Capture the cell that displays the provided text and extract its [X, Y] central coordinate. 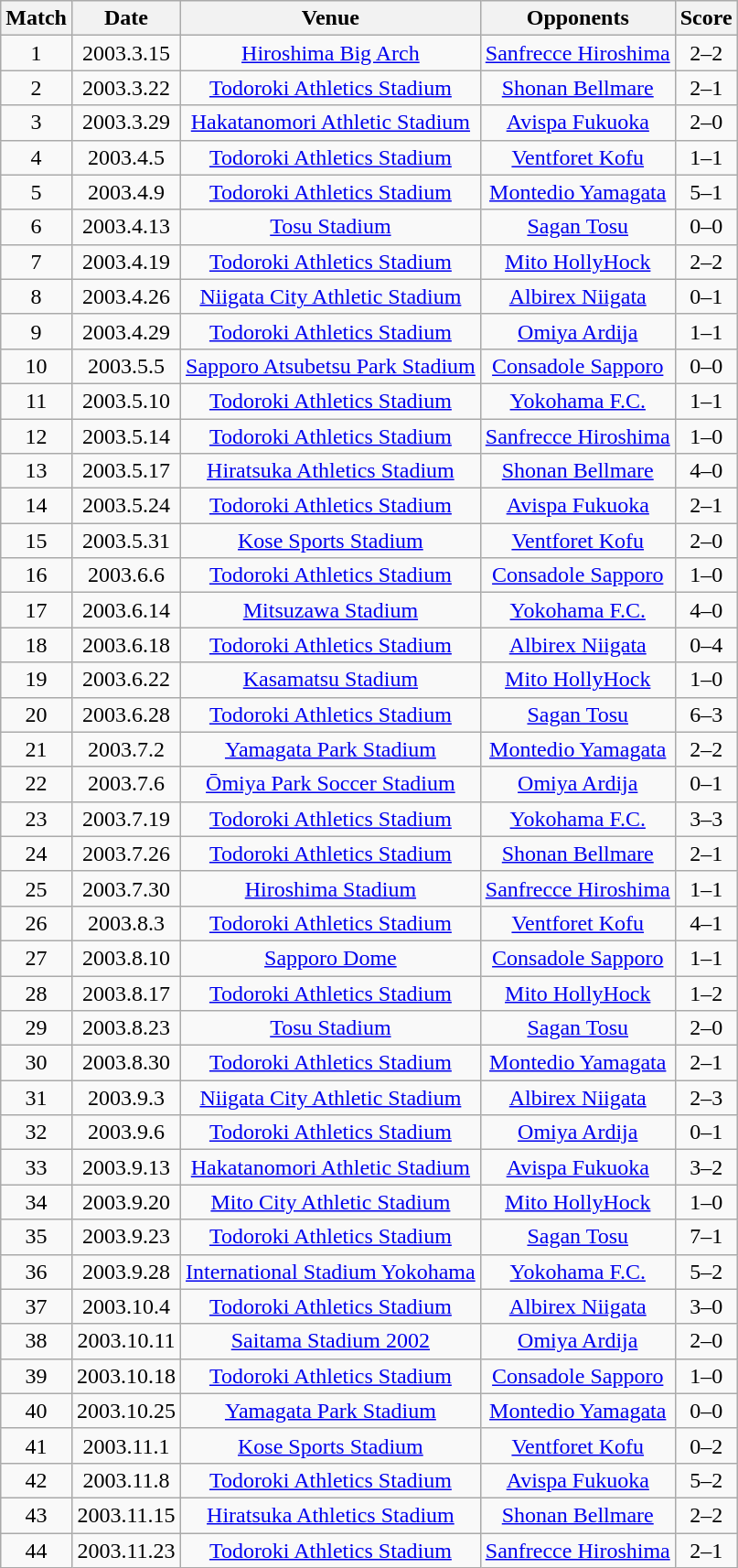
1 [37, 53]
2003.11.23 [126, 1551]
Match [37, 18]
43 [37, 1515]
2003.4.19 [126, 262]
34 [37, 1202]
6 [37, 227]
2003.6.28 [126, 714]
2003.9.28 [126, 1272]
Opponents [578, 18]
0–2 [706, 1445]
17 [37, 610]
Saitama Stadium 2002 [331, 1341]
2003.6.22 [126, 680]
Sapporo Atsubetsu Park Stadium [331, 366]
2003.5.14 [126, 436]
International Stadium Yokohama [331, 1272]
38 [37, 1341]
36 [37, 1272]
24 [37, 854]
2003.7.6 [126, 784]
Sapporo Dome [331, 958]
29 [37, 1028]
2003.11.8 [126, 1480]
2003.6.6 [126, 575]
Kasamatsu Stadium [331, 680]
2003.8.30 [126, 1063]
33 [37, 1167]
5 [37, 192]
2003.3.22 [126, 88]
2003.8.10 [126, 958]
2003.11.15 [126, 1515]
44 [37, 1551]
2003.11.1 [126, 1445]
2003.10.18 [126, 1376]
2003.8.23 [126, 1028]
2003.5.10 [126, 401]
1–2 [706, 993]
22 [37, 784]
35 [37, 1237]
2003.7.19 [126, 819]
Ōmiya Park Soccer Stadium [331, 784]
25 [37, 888]
2003.9.13 [126, 1167]
2003.4.5 [126, 157]
26 [37, 923]
21 [37, 749]
2003.4.26 [126, 296]
2003.7.30 [126, 888]
14 [37, 506]
Mitsuzawa Stadium [331, 610]
2003.6.14 [126, 610]
2003.3.15 [126, 53]
41 [37, 1445]
40 [37, 1411]
11 [37, 401]
2003.9.20 [126, 1202]
42 [37, 1480]
2003.4.29 [126, 331]
Date [126, 18]
37 [37, 1306]
3–3 [706, 819]
2003.8.17 [126, 993]
30 [37, 1063]
10 [37, 366]
6–3 [706, 714]
20 [37, 714]
32 [37, 1133]
2003.6.18 [126, 645]
16 [37, 575]
13 [37, 471]
23 [37, 819]
Score [706, 18]
2003.3.29 [126, 123]
Hiroshima Big Arch [331, 53]
31 [37, 1098]
4 [37, 157]
Mito City Athletic Stadium [331, 1202]
2003.8.3 [126, 923]
2003.5.17 [126, 471]
27 [37, 958]
19 [37, 680]
4–1 [706, 923]
15 [37, 541]
12 [37, 436]
2003.4.9 [126, 192]
2003.9.3 [126, 1098]
8 [37, 296]
7 [37, 262]
2003.5.24 [126, 506]
3–0 [706, 1306]
2003.9.23 [126, 1237]
28 [37, 993]
2003.10.4 [126, 1306]
2003.9.6 [126, 1133]
2003.5.5 [126, 366]
0–4 [706, 645]
5–1 [706, 192]
2003.10.11 [126, 1341]
3 [37, 123]
2003.7.26 [126, 854]
39 [37, 1376]
18 [37, 645]
3–2 [706, 1167]
2003.7.2 [126, 749]
Venue [331, 18]
2003.4.13 [126, 227]
9 [37, 331]
2–3 [706, 1098]
2003.5.31 [126, 541]
2003.10.25 [126, 1411]
2 [37, 88]
7–1 [706, 1237]
Hiroshima Stadium [331, 888]
